Find where the given text appears and provide that cell's center as [X, Y] coordinate. 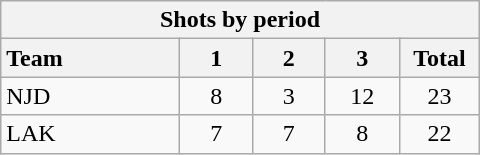
Shots by period [240, 20]
12 [362, 96]
23 [440, 96]
LAK [90, 134]
Total [440, 58]
2 [288, 58]
22 [440, 134]
Team [90, 58]
1 [216, 58]
NJD [90, 96]
